Pinpoint the cell where the given text exists, returning its [x, y] midpoint coordinate. 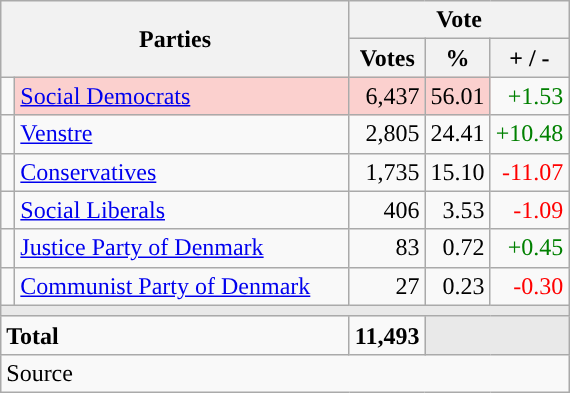
-1.09 [530, 210]
Vote [458, 20]
406 [387, 210]
11,493 [387, 335]
Total [176, 335]
Social Liberals [182, 210]
0.72 [458, 248]
56.01 [458, 96]
Communist Party of Denmark [182, 286]
+0.45 [530, 248]
Social Democrats [182, 96]
+1.53 [530, 96]
% [458, 58]
+10.48 [530, 134]
Conservatives [182, 172]
2,805 [387, 134]
-11.07 [530, 172]
6,437 [387, 96]
-0.30 [530, 286]
0.23 [458, 286]
Parties [176, 39]
3.53 [458, 210]
1,735 [387, 172]
Votes [387, 58]
+ / - [530, 58]
83 [387, 248]
Source [285, 373]
24.41 [458, 134]
Venstre [182, 134]
27 [387, 286]
Justice Party of Denmark [182, 248]
15.10 [458, 172]
